From the cell containing the given text, extract its center point as [X, Y] coordinate. 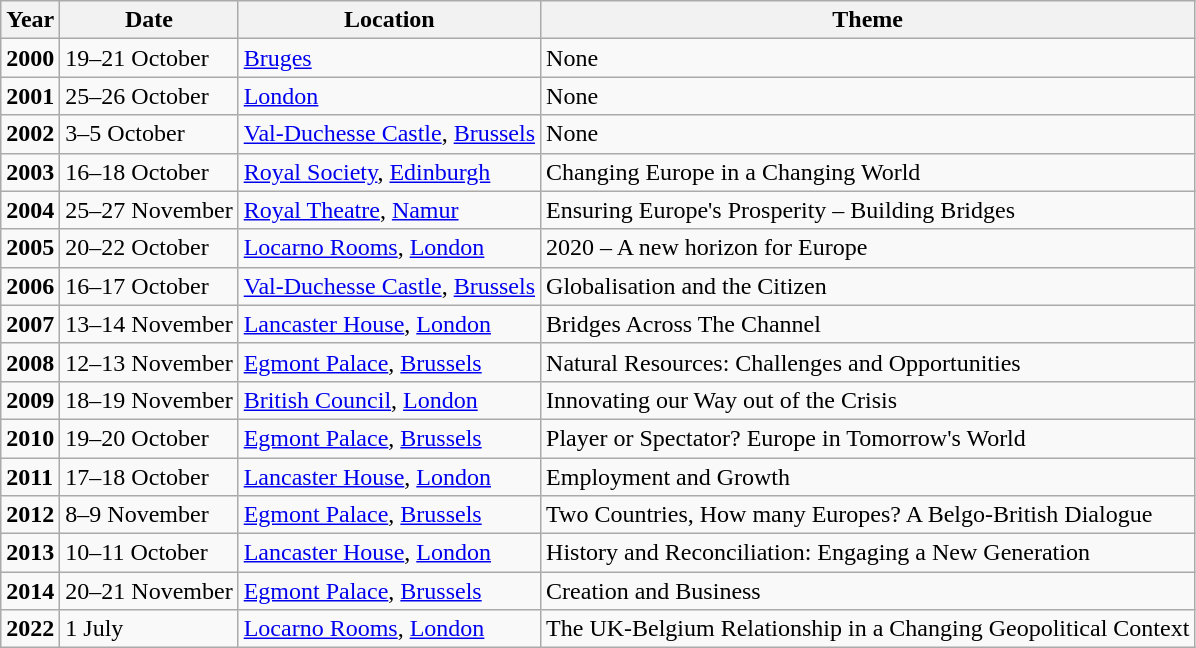
2012 [30, 515]
2009 [30, 400]
Royal Theatre, Namur [389, 210]
Bruges [389, 58]
20–21 November [149, 591]
10–11 October [149, 553]
20–22 October [149, 248]
Ensuring Europe's Prosperity – Building Bridges [868, 210]
British Council, London [389, 400]
Innovating our Way out of the Crisis [868, 400]
Two Countries, How many Europes? A Belgo-British Dialogue [868, 515]
Natural Resources: Challenges and Opportunities [868, 362]
19–20 October [149, 438]
19–21 October [149, 58]
Changing Europe in a Changing World [868, 172]
2007 [30, 324]
2005 [30, 248]
2011 [30, 477]
The UK-Belgium Relationship in a Changing Geopolitical Context [868, 629]
Bridges Across The Channel [868, 324]
16–18 October [149, 172]
Creation and Business [868, 591]
2014 [30, 591]
Year [30, 20]
2003 [30, 172]
25–27 November [149, 210]
Theme [868, 20]
Date [149, 20]
2001 [30, 96]
Employment and Growth [868, 477]
13–14 November [149, 324]
2002 [30, 134]
2020 – A new horizon for Europe [868, 248]
2013 [30, 553]
2008 [30, 362]
Player or Spectator? Europe in Tomorrow's World [868, 438]
17–18 October [149, 477]
2022 [30, 629]
8–9 November [149, 515]
2000 [30, 58]
12–13 November [149, 362]
1 July [149, 629]
25–26 October [149, 96]
18–19 November [149, 400]
2004 [30, 210]
2010 [30, 438]
Globalisation and the Citizen [868, 286]
Royal Society, Edinburgh [389, 172]
16–17 October [149, 286]
2006 [30, 286]
3–5 October [149, 134]
Location [389, 20]
London [389, 96]
History and Reconciliation: Engaging a New Generation [868, 553]
